For the text-containing cell, return its midpoint in [X, Y] coordinate format. 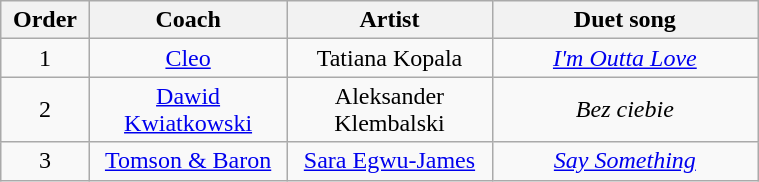
Tomson & Baron [188, 161]
1 [46, 58]
I'm Outta Love [625, 58]
Bez ciebie [625, 110]
Say Something [625, 161]
Dawid Kwiatkowski [188, 110]
Artist [390, 20]
Sara Egwu-James [390, 161]
Aleksander Klembalski [390, 110]
2 [46, 110]
Tatiana Kopala [390, 58]
Duet song [625, 20]
Cleo [188, 58]
3 [46, 161]
Order [46, 20]
Coach [188, 20]
